Extract the [x, y] coordinate from the center of the cell holding the provided text.  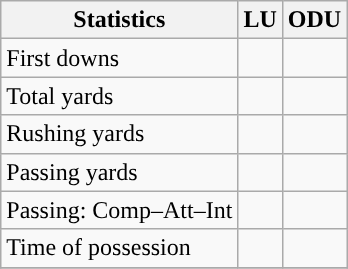
Rushing yards [120, 134]
First downs [120, 58]
Time of possession [120, 248]
LU [260, 20]
Passing yards [120, 172]
Total yards [120, 96]
ODU [314, 20]
Statistics [120, 20]
Passing: Comp–Att–Int [120, 210]
